Provide the [x, y] coordinate of the cell's center where the given text is located.  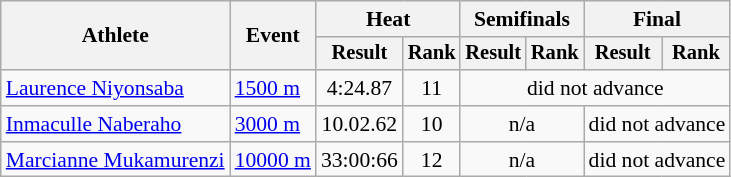
Laurence Niyonsaba [116, 88]
3000 m [273, 124]
Semifinals [522, 19]
4:24.87 [360, 88]
10 [432, 124]
Athlete [116, 36]
1500 m [273, 88]
Event [273, 36]
11 [432, 88]
10.02.62 [360, 124]
Heat [388, 19]
Final [658, 19]
n/a [522, 124]
Inmaculle Naberaho [116, 124]
